Pinpoint the cell where the given text exists, returning its [x, y] midpoint coordinate. 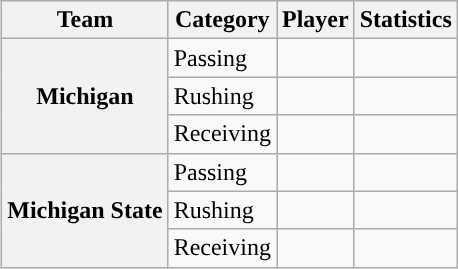
Category [222, 20]
Michigan [85, 96]
Statistics [406, 20]
Michigan State [85, 210]
Team [85, 20]
Player [315, 20]
